From the cell containing the given text, extract its center point as (X, Y) coordinate. 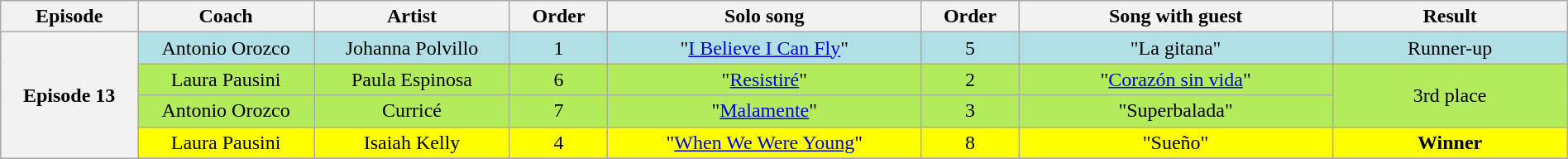
"Resistiré" (764, 79)
7 (558, 111)
"Corazón sin vida" (1176, 79)
Curricé (412, 111)
5 (970, 48)
Isaiah Kelly (412, 142)
Result (1450, 17)
3rd place (1450, 95)
"When We Were Young" (764, 142)
"Superbalada" (1176, 111)
Coach (225, 17)
Johanna Polvillo (412, 48)
4 (558, 142)
Song with guest (1176, 17)
Episode 13 (69, 95)
"Sueño" (1176, 142)
2 (970, 79)
"Malamente" (764, 111)
"I Believe I Can Fly" (764, 48)
6 (558, 79)
Paula Espinosa (412, 79)
"La gitana" (1176, 48)
Episode (69, 17)
Artist (412, 17)
Runner-up (1450, 48)
8 (970, 142)
Winner (1450, 142)
3 (970, 111)
Solo song (764, 17)
1 (558, 48)
